Identify which cell holds the provided text, then report its [X, Y] central coordinate. 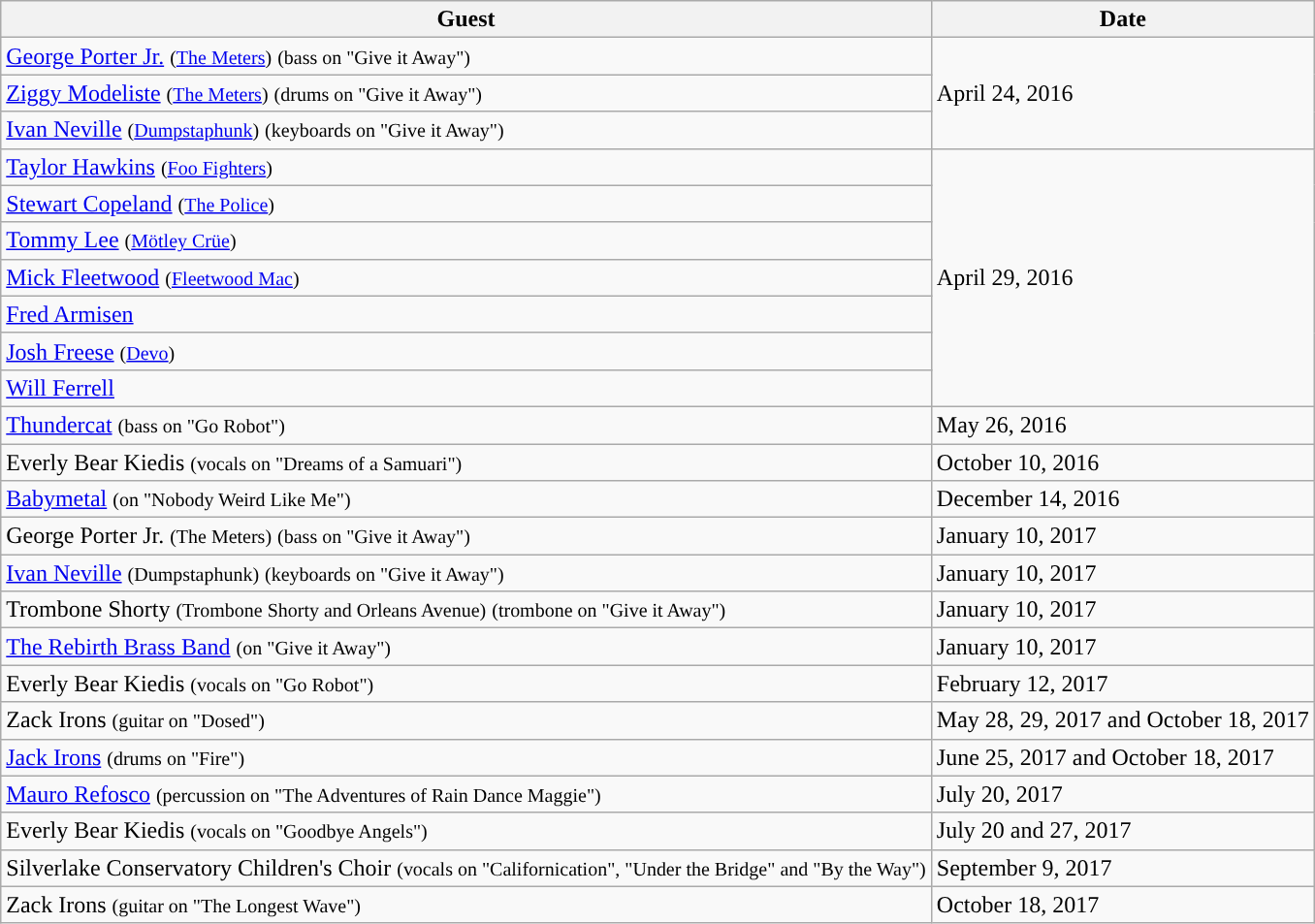
July 20 and 27, 2017 [1123, 831]
Mauro Refosco (percussion on "The Adventures of Rain Dance Maggie") [466, 794]
Babymetal (on "Nobody Weird Like Me") [466, 499]
Everly Bear Kiedis (vocals on "Go Robot") [466, 684]
Silverlake Conservatory Children's Choir (vocals on "Californication", "Under the Bridge" and "By the Way") [466, 868]
April 24, 2016 [1123, 93]
September 9, 2017 [1123, 868]
Taylor Hawkins (Foo Fighters) [466, 167]
Thundercat (bass on "Go Robot") [466, 425]
Mick Fleetwood (Fleetwood Mac) [466, 277]
May 26, 2016 [1123, 425]
Fred Armisen [466, 314]
Will Ferrell [466, 388]
May 28, 29, 2017 and October 18, 2017 [1123, 720]
Everly Bear Kiedis (vocals on "Goodbye Angels") [466, 831]
The Rebirth Brass Band (on "Give it Away") [466, 647]
December 14, 2016 [1123, 499]
Date [1123, 19]
Stewart Copeland (The Police) [466, 204]
October 10, 2016 [1123, 462]
October 18, 2017 [1123, 905]
Josh Freese (Devo) [466, 351]
Jack Irons (drums on "Fire") [466, 757]
Zack Irons (guitar on "Dosed") [466, 720]
Trombone Shorty (Trombone Shorty and Orleans Avenue) (trombone on "Give it Away") [466, 610]
April 29, 2016 [1123, 277]
Ziggy Modeliste (The Meters) (drums on "Give it Away") [466, 93]
July 20, 2017 [1123, 794]
Tommy Lee (Mötley Crüe) [466, 240]
Zack Irons (guitar on "The Longest Wave") [466, 905]
Everly Bear Kiedis (vocals on "Dreams of a Samuari") [466, 462]
February 12, 2017 [1123, 684]
Guest [466, 19]
June 25, 2017 and October 18, 2017 [1123, 757]
